Find where the given text appears and provide that cell's center as (X, Y) coordinate. 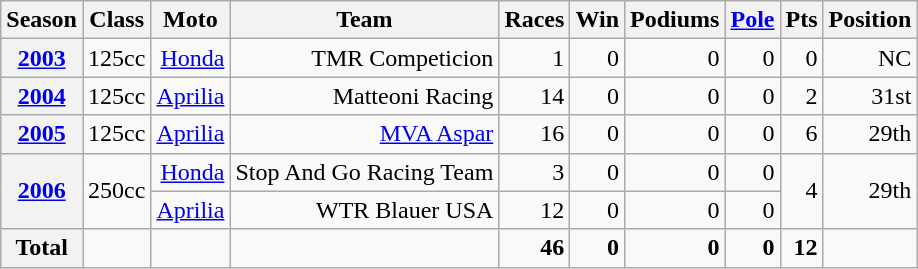
Pts (802, 20)
31st (870, 96)
Races (534, 20)
2005 (42, 134)
4 (802, 191)
WTR Blauer USA (364, 210)
Stop And Go Racing Team (364, 172)
Season (42, 20)
Win (598, 20)
Podiums (675, 20)
3 (534, 172)
2004 (42, 96)
MVA Aspar (364, 134)
46 (534, 248)
2006 (42, 191)
16 (534, 134)
Pole (752, 20)
2 (802, 96)
Matteoni Racing (364, 96)
Team (364, 20)
NC (870, 58)
2003 (42, 58)
6 (802, 134)
250cc (116, 191)
Position (870, 20)
TMR Competicion (364, 58)
Class (116, 20)
14 (534, 96)
Moto (190, 20)
1 (534, 58)
Total (42, 248)
